Locate the cell with the specified text and output its (X, Y) center coordinate. 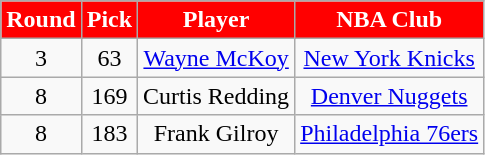
63 (109, 58)
183 (109, 134)
NBA Club (390, 20)
Wayne McKoy (216, 58)
Player (216, 20)
Frank Gilroy (216, 134)
169 (109, 96)
Philadelphia 76ers (390, 134)
New York Knicks (390, 58)
Round (41, 20)
Pick (109, 20)
Curtis Redding (216, 96)
Denver Nuggets (390, 96)
3 (41, 58)
